Output the [X, Y] coordinate of the center of the cell containing the given text.  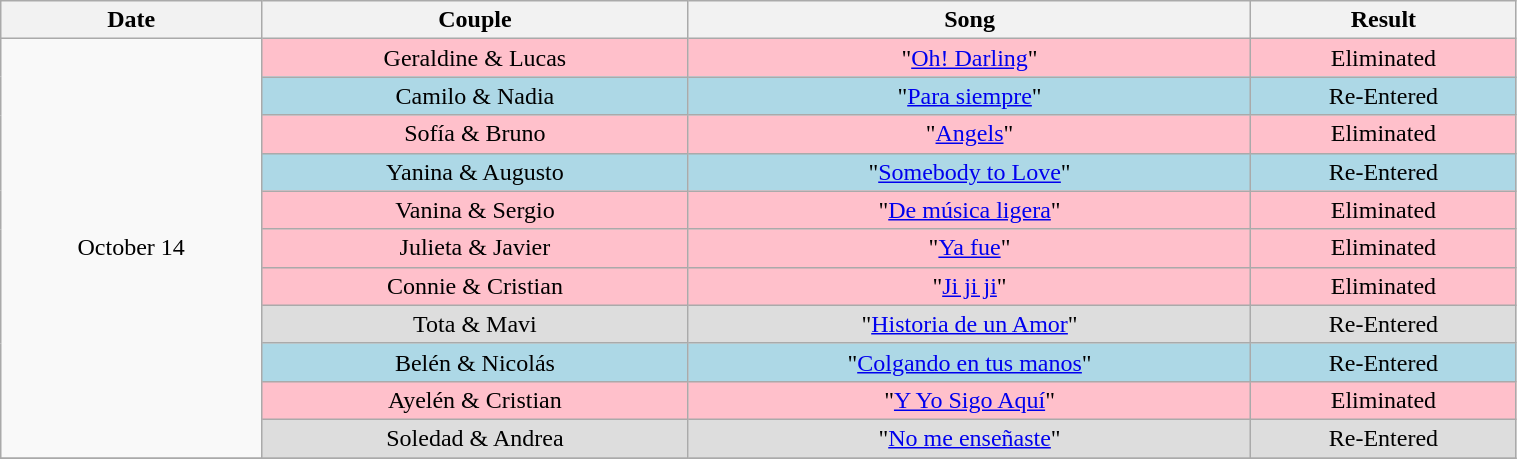
Geraldine & Lucas [476, 58]
Ayelén & Cristian [476, 400]
"Historia de un Amor" [970, 324]
"Somebody to Love" [970, 172]
October 14 [132, 248]
Soledad & Andrea [476, 438]
"De música ligera" [970, 210]
Couple [476, 20]
Julieta & Javier [476, 248]
Song [970, 20]
Vanina & Sergio [476, 210]
"Angels" [970, 134]
Camilo & Nadia [476, 96]
Sofía & Bruno [476, 134]
"Oh! Darling" [970, 58]
"Y Yo Sigo Aquí" [970, 400]
Connie & Cristian [476, 286]
Yanina & Augusto [476, 172]
Result [1384, 20]
Belén & Nicolás [476, 362]
Tota & Mavi [476, 324]
"No me enseñaste" [970, 438]
Date [132, 20]
"Ji ji ji" [970, 286]
"Ya fue" [970, 248]
"Colgando en tus manos" [970, 362]
"Para siempre" [970, 96]
